Detect which cell encompasses the target text, then output its (X, Y) center coordinate. 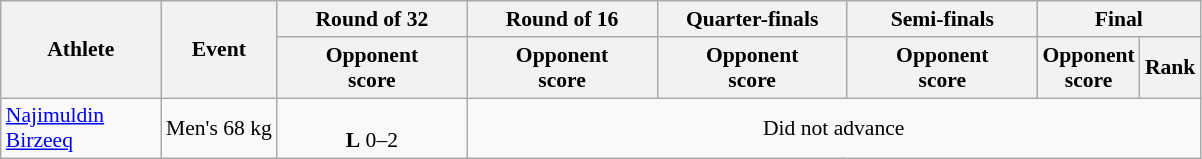
Did not advance (834, 128)
Najimuldin Birzeeq (81, 128)
Quarter-finals (752, 19)
Men's 68 kg (219, 128)
Final (1118, 19)
Event (219, 50)
Athlete (81, 50)
L 0–2 (372, 128)
Round of 32 (372, 19)
Semi-finals (942, 19)
Rank (1170, 68)
Round of 16 (562, 19)
